For the text-containing cell, return its midpoint in [X, Y] coordinate format. 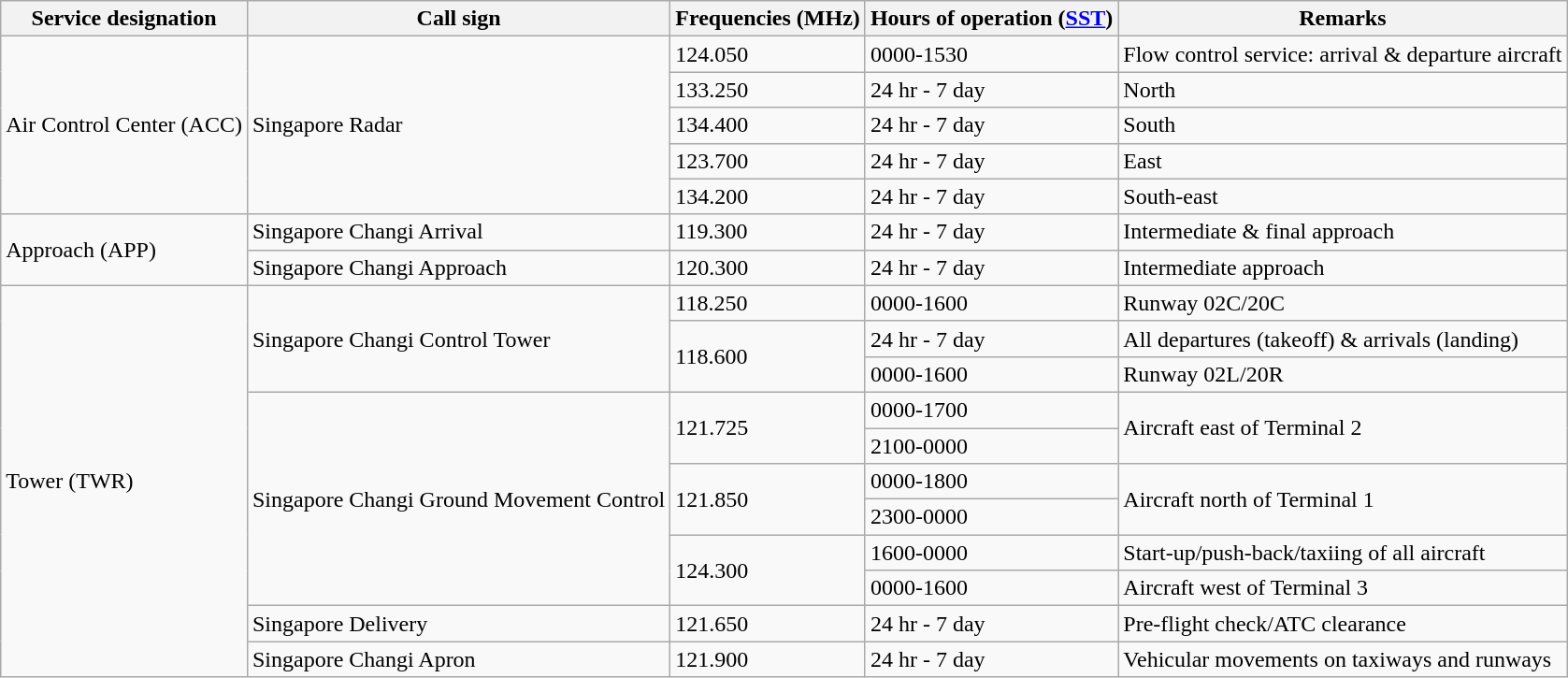
124.050 [769, 54]
Singapore Radar [458, 125]
Start-up/push-back/taxiing of all aircraft [1343, 553]
Service designation [124, 19]
Remarks [1343, 19]
Aircraft east of Terminal 2 [1343, 427]
Singapore Delivery [458, 624]
Pre-flight check/ATC clearance [1343, 624]
121.850 [769, 499]
134.200 [769, 196]
Flow control service: arrival & departure aircraft [1343, 54]
Approach (APP) [124, 250]
Singapore Changi Ground Movement Control [458, 498]
Frequencies (MHz) [769, 19]
Call sign [458, 19]
South [1343, 125]
Singapore Changi Apron [458, 659]
Singapore Changi Approach [458, 267]
Aircraft north of Terminal 1 [1343, 499]
121.725 [769, 427]
123.700 [769, 161]
119.300 [769, 232]
133.250 [769, 90]
121.900 [769, 659]
Vehicular movements on taxiways and runways [1343, 659]
North [1343, 90]
Runway 02L/20R [1343, 374]
118.250 [769, 303]
1600-0000 [991, 553]
0000-1530 [991, 54]
2100-0000 [991, 446]
124.300 [769, 570]
Intermediate approach [1343, 267]
120.300 [769, 267]
121.650 [769, 624]
Singapore Changi Control Tower [458, 339]
134.400 [769, 125]
0000-1700 [991, 410]
Air Control Center (ACC) [124, 125]
Singapore Changi Arrival [458, 232]
Runway 02C/20C [1343, 303]
0000-1800 [991, 482]
118.600 [769, 356]
All departures (takeoff) & arrivals (landing) [1343, 339]
Aircraft west of Terminal 3 [1343, 588]
Hours of operation (SST) [991, 19]
Intermediate & final approach [1343, 232]
South-east [1343, 196]
East [1343, 161]
Tower (TWR) [124, 481]
2300-0000 [991, 517]
